Provide the (x, y) coordinate of the cell's center where the given text is located.  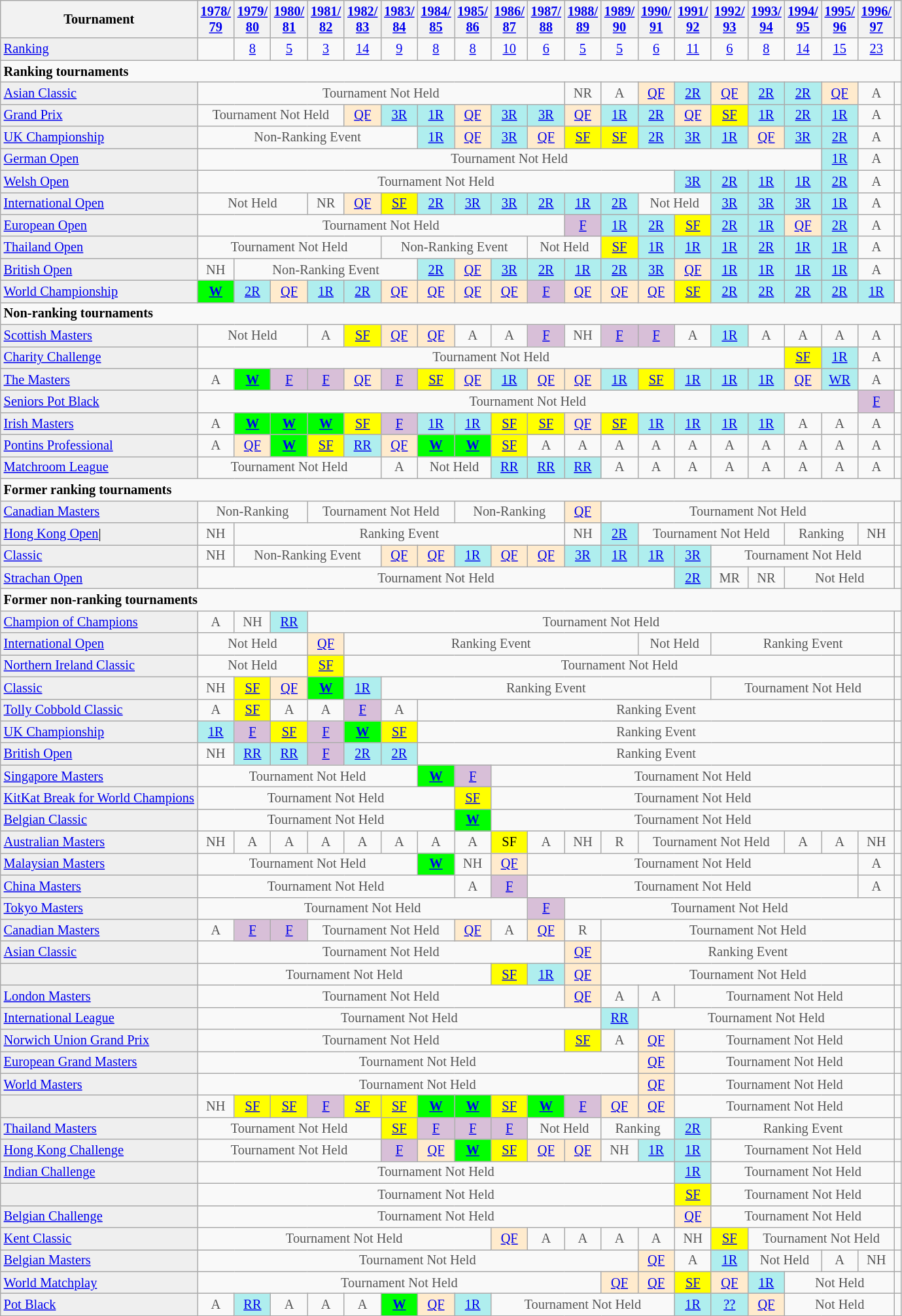
World Championship (99, 291)
1984/85 (436, 19)
23 (876, 49)
Kent Classic (99, 1238)
German Open (99, 159)
Former non-ranking tournaments (451, 599)
European Grand Masters (99, 1062)
9 (399, 49)
Pot Black (99, 1304)
Matchroom League (99, 467)
1996/97 (876, 19)
Tournament (99, 19)
World Masters (99, 1084)
KitKat Break for World Champions (99, 798)
15 (840, 49)
Grand Prix (99, 115)
MR (729, 578)
Norwich Union Grand Prix (99, 1040)
Thailand Open (99, 247)
Irish Masters (99, 423)
10 (510, 49)
1985/86 (473, 19)
1988/89 (583, 19)
Tokyo Masters (99, 908)
Seniors Pot Black (99, 401)
European Open (99, 225)
Charity Challenge (99, 357)
Indian Challenge (99, 1172)
1992/93 (729, 19)
China Masters (99, 886)
Hong Kong Open| (99, 533)
1995/96 (840, 19)
1979/80 (252, 19)
Champion of Champions (99, 622)
Strachan Open (99, 578)
The Masters (99, 380)
1991/92 (693, 19)
1986/87 (510, 19)
1980/81 (289, 19)
1990/91 (656, 19)
World Matchplay (99, 1283)
Northern Ireland Classic (99, 666)
Belgian Masters (99, 1260)
Hong Kong Challenge (99, 1150)
1981/82 (326, 19)
Belgian Challenge (99, 1217)
Scottish Masters (99, 336)
Singapore Masters (99, 776)
Welsh Open (99, 181)
London Masters (99, 996)
1983/84 (399, 19)
Non-ranking tournaments (451, 313)
1989/90 (619, 19)
?? (729, 1304)
1982/83 (362, 19)
Belgian Classic (99, 820)
Malaysian Masters (99, 864)
Australian Masters (99, 842)
WR (840, 380)
Pontins Professional (99, 446)
Tolly Cobbold Classic (99, 710)
1978/79 (216, 19)
International League (99, 1018)
Ranking tournaments (451, 71)
11 (693, 49)
Former ranking tournaments (451, 489)
3 (326, 49)
1994/95 (803, 19)
1993/94 (766, 19)
1987/88 (546, 19)
Thailand Masters (99, 1128)
